Return the (X, Y) coordinate for the center point of the cell that contains the specified text.  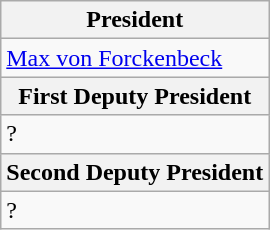
First Deputy President (135, 96)
President (135, 20)
Second Deputy President (135, 172)
Max von Forckenbeck (135, 58)
